Capture the cell that displays the provided text and extract its [x, y] central coordinate. 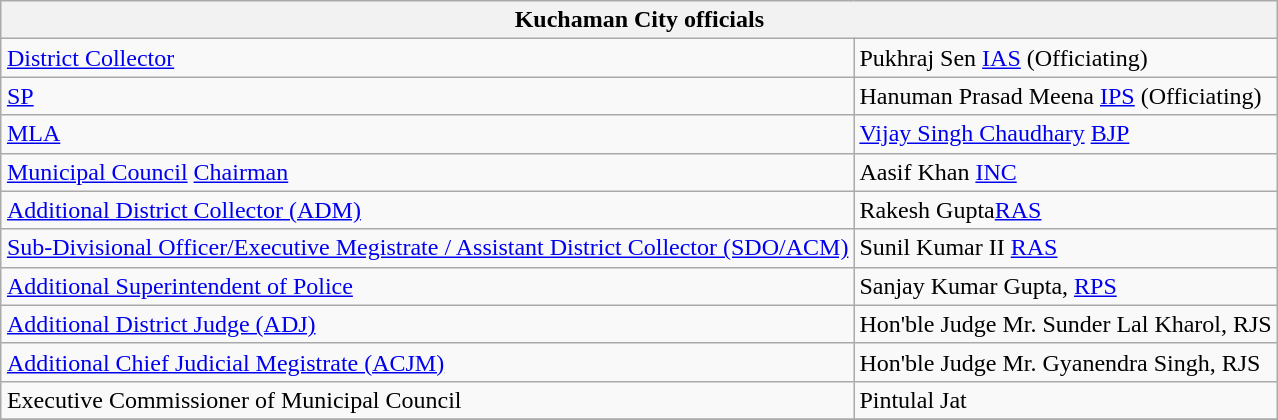
Additional Chief Judicial Megistrate (ACJM) [427, 362]
Additional District Collector (ADM) [427, 210]
District Collector [427, 58]
Hanuman Prasad Meena IPS (Officiating) [1066, 96]
Aasif Khan INC [1066, 172]
MLA [427, 134]
Sanjay Kumar Gupta, RPS [1066, 286]
Municipal Council Chairman [427, 172]
Executive Commissioner of Municipal Council [427, 400]
Vijay Singh Chaudhary BJP [1066, 134]
Hon'ble Judge Mr. Gyanendra Singh, RJS [1066, 362]
Hon'ble Judge Mr. Sunder Lal Kharol, RJS [1066, 324]
SP [427, 96]
Sub-Divisional Officer/Executive Megistrate / Assistant District Collector (SDO/ACM) [427, 248]
Rakesh GuptaRAS [1066, 210]
Kuchaman City officials [639, 20]
Pintulal Jat [1066, 400]
Additional District Judge (ADJ) [427, 324]
Pukhraj Sen IAS (Officiating) [1066, 58]
Sunil Kumar II RAS [1066, 248]
Additional Superintendent of Police [427, 286]
